Search for the cell housing the specified text and yield its [x, y] center coordinate. 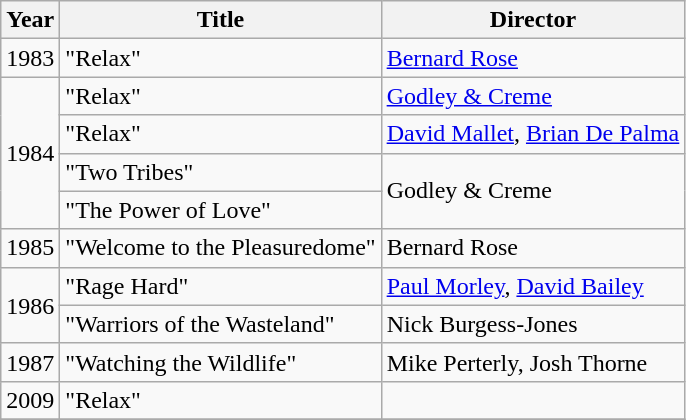
1987 [30, 362]
1986 [30, 305]
"Welcome to the Pleasuredome" [220, 248]
1983 [30, 58]
"Two Tribes" [220, 172]
Year [30, 20]
Paul Morley, David Bailey [533, 286]
2009 [30, 400]
"The Power of Love" [220, 210]
"Watching the Wildlife" [220, 362]
David Mallet, Brian De Palma [533, 134]
1985 [30, 248]
"Warriors of the Wasteland" [220, 324]
1984 [30, 153]
Director [533, 20]
Nick Burgess-Jones [533, 324]
Title [220, 20]
Mike Perterly, Josh Thorne [533, 362]
"Rage Hard" [220, 286]
